Detect which cell encompasses the target text, then output its [X, Y] center coordinate. 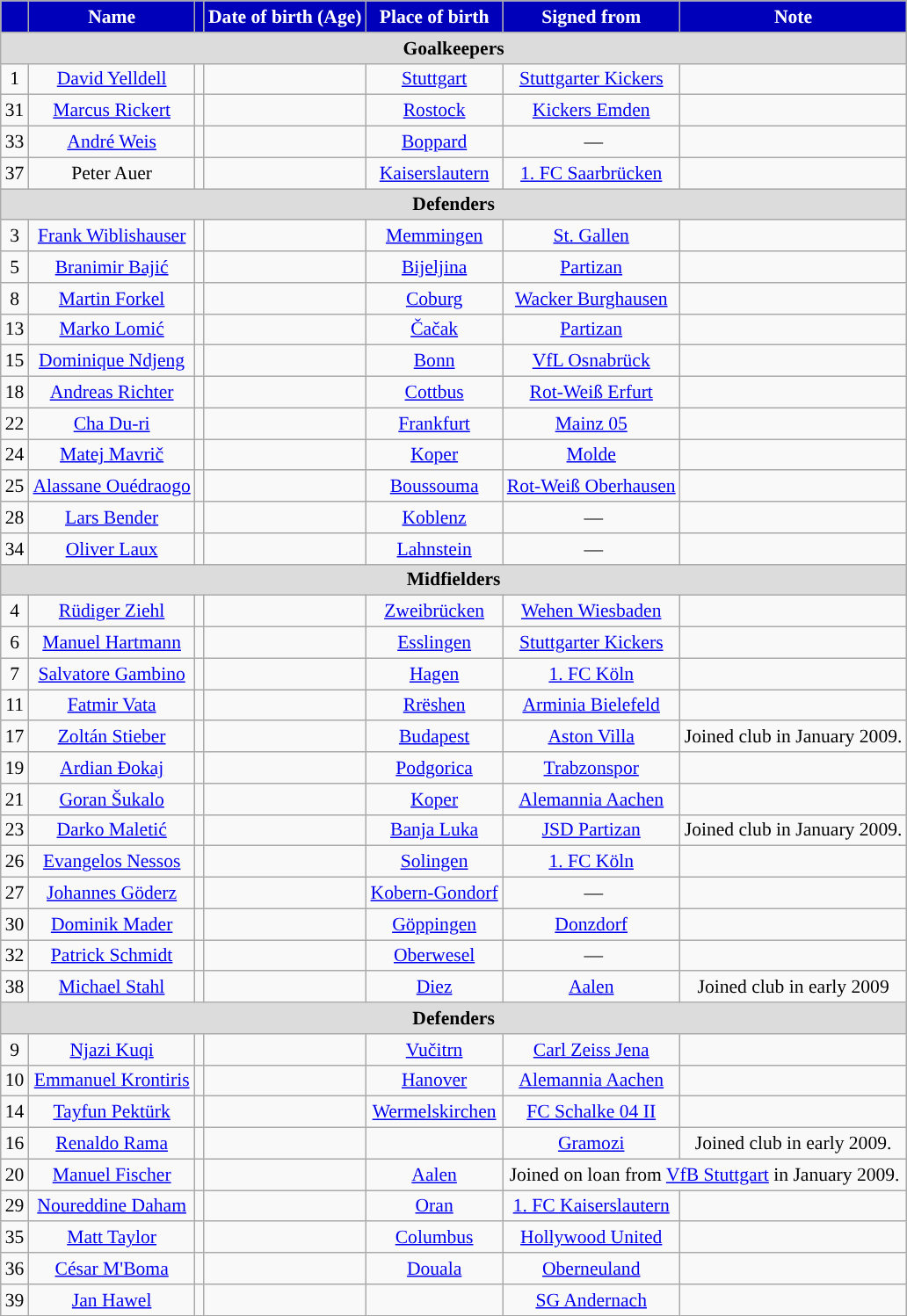
17 [15, 737]
Arminia Bielefeld [591, 705]
6 [15, 643]
24 [15, 455]
Ardian Đokaj [111, 768]
11 [15, 705]
Frankfurt [434, 423]
Mainz 05 [591, 423]
Goalkeepers [453, 48]
Darko Maletić [111, 830]
Fatmir Vata [111, 705]
Zweibrücken [434, 611]
Midfielders [453, 580]
22 [15, 423]
9 [15, 1050]
20 [15, 1175]
Bonn [434, 361]
38 [15, 987]
Solingen [434, 862]
Alassane Ouédraogo [111, 487]
Lars Bender [111, 517]
Koblenz [434, 517]
1. FC Saarbrücken [591, 173]
31 [15, 111]
Rrëshen [434, 705]
Njazi Kuqi [111, 1050]
Diez [434, 987]
SG Andernach [591, 1300]
7 [15, 674]
Dominique Ndjeng [111, 361]
Date of birth (Age) [285, 17]
Rot-Weiß Oberhausen [591, 487]
Branimir Bajić [111, 267]
5 [15, 267]
Evangelos Nessos [111, 862]
André Weis [111, 142]
Douala [434, 1269]
Name [111, 17]
Place of birth [434, 17]
37 [15, 173]
Renaldo Rama [111, 1144]
Hanover [434, 1081]
Stuttgart [434, 79]
Joined club in early 2009. [794, 1144]
Boppard [434, 142]
Note [794, 17]
Göppingen [434, 924]
Kobern-Gondorf [434, 893]
Frank Wiblishauser [111, 236]
Dominik Mader [111, 924]
32 [15, 956]
Bijeljina [434, 267]
36 [15, 1269]
Emmanuel Krontiris [111, 1081]
8 [15, 299]
Coburg [434, 299]
26 [15, 862]
1 [15, 79]
3 [15, 236]
Manuel Fischer [111, 1175]
VfL Osnabrück [591, 361]
16 [15, 1144]
Goran Šukalo [111, 799]
Wermelskirchen [434, 1112]
27 [15, 893]
Aston Villa [591, 737]
Budapest [434, 737]
Oberwesel [434, 956]
Noureddine Daham [111, 1206]
Boussouma [434, 487]
Signed from [591, 17]
Matt Taylor [111, 1238]
Andreas Richter [111, 393]
Marko Lomić [111, 329]
Matej Mavrič [111, 455]
39 [15, 1300]
Oran [434, 1206]
23 [15, 830]
Johannes Göderz [111, 893]
Kaiserslautern [434, 173]
15 [15, 361]
33 [15, 142]
29 [15, 1206]
Joined on loan from VfB Stuttgart in January 2009. [705, 1175]
35 [15, 1238]
Zoltán Stieber [111, 737]
Manuel Hartmann [111, 643]
Hollywood United [591, 1238]
Lahnstein [434, 549]
Molde [591, 455]
Patrick Schmidt [111, 956]
Marcus Rickert [111, 111]
Rot-Weiß Erfurt [591, 393]
14 [15, 1112]
19 [15, 768]
Rüdiger Ziehl [111, 611]
FC Schalke 04 II [591, 1112]
10 [15, 1081]
Wehen Wiesbaden [591, 611]
Donzdorf [591, 924]
25 [15, 487]
Michael Stahl [111, 987]
Rostock [434, 111]
St. Gallen [591, 236]
Trabzonspor [591, 768]
Salvatore Gambino [111, 674]
Memmingen [434, 236]
Cha Du-ri [111, 423]
Čačak [434, 329]
28 [15, 517]
Tayfun Pektürk [111, 1112]
34 [15, 549]
Jan Hawel [111, 1300]
30 [15, 924]
Esslingen [434, 643]
César M'Boma [111, 1269]
Oberneuland [591, 1269]
David Yelldell [111, 79]
Kickers Emden [591, 111]
Cottbus [434, 393]
Vučitrn [434, 1050]
4 [15, 611]
Oliver Laux [111, 549]
Gramozi [591, 1144]
Martin Forkel [111, 299]
Carl Zeiss Jena [591, 1050]
Peter Auer [111, 173]
Banja Luka [434, 830]
JSD Partizan [591, 830]
Hagen [434, 674]
Wacker Burghausen [591, 299]
Podgorica [434, 768]
Joined club in early 2009 [794, 987]
1. FC Kaiserslautern [591, 1206]
18 [15, 393]
21 [15, 799]
13 [15, 329]
Columbus [434, 1238]
